Detect which cell encompasses the target text, then output its (x, y) center coordinate. 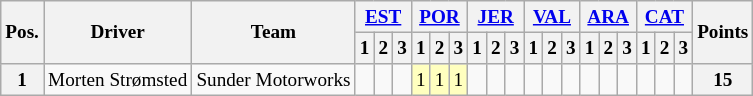
POR (439, 17)
VAL (552, 17)
JER (496, 17)
Team (274, 32)
CAT (664, 17)
15 (723, 80)
EST (383, 17)
Pos. (22, 32)
Driver (118, 32)
Points (723, 32)
ARA (608, 17)
Sunder Motorworks (274, 80)
Morten Strømsted (118, 80)
